Extract the [x, y] coordinate from the center of the cell holding the provided text.  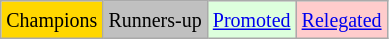
Champions [52, 20]
Promoted [252, 20]
Relegated [342, 20]
Runners-up [155, 20]
